Determine the [X, Y] coordinate at the center of the cell enclosing the given text.  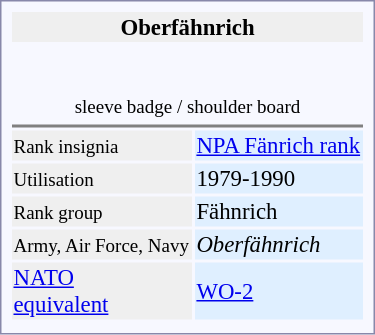
Rank insignia [102, 145]
NPA Fänrich rank [279, 145]
Utilisation [102, 179]
Army, Air Force, Navy [102, 245]
Rank group [102, 211]
1979-1990 [279, 179]
NATOequivalent [102, 290]
WO-2 [279, 290]
Fähnrich [279, 211]
